Find where the given text appears and provide that cell's center as [x, y] coordinate. 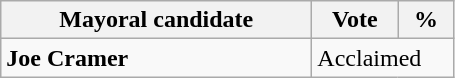
Acclaimed [383, 58]
Vote [355, 20]
% [426, 20]
Joe Cramer [156, 58]
Mayoral candidate [156, 20]
